Locate the cell with the specified text and output its (X, Y) center coordinate. 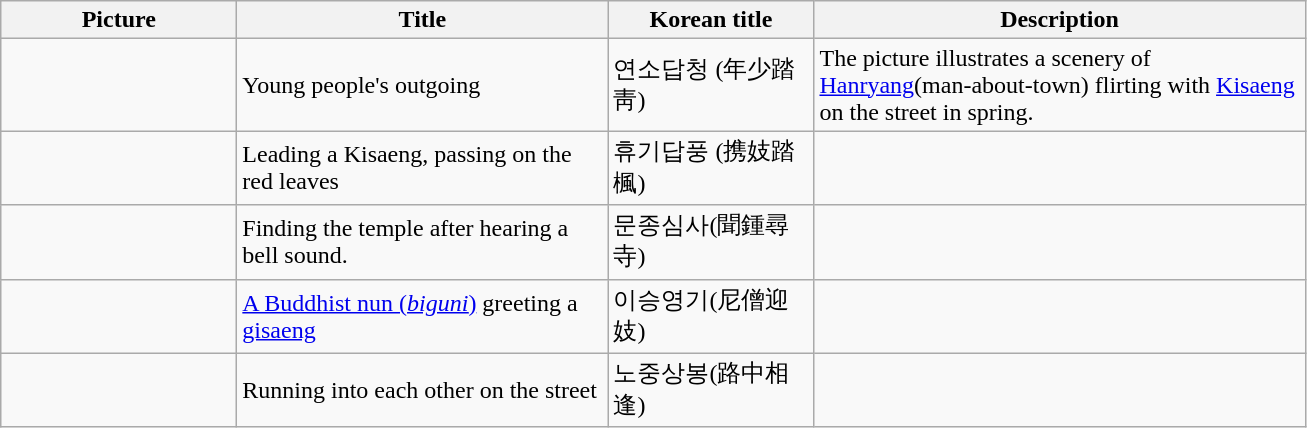
Leading a Kisaeng, passing on the red leaves (422, 168)
Picture (119, 20)
노중상봉(路中相逢) (711, 390)
Description (1060, 20)
연소답청 (年少踏靑) (711, 85)
A Buddhist nun (biguni) greeting a gisaeng (422, 316)
Korean title (711, 20)
휴기답풍 (携妓踏楓) (711, 168)
The picture illustrates a scenery of Hanryang(man-about-town) flirting with Kisaeng on the street in spring. (1060, 85)
Young people's outgoing (422, 85)
Title (422, 20)
이승영기(尼僧迎妓) (711, 316)
문종심사(聞鍾尋寺) (711, 242)
Running into each other on the street (422, 390)
Finding the temple after hearing a bell sound. (422, 242)
